Extract the (x, y) coordinate from the center of the cell holding the provided text.  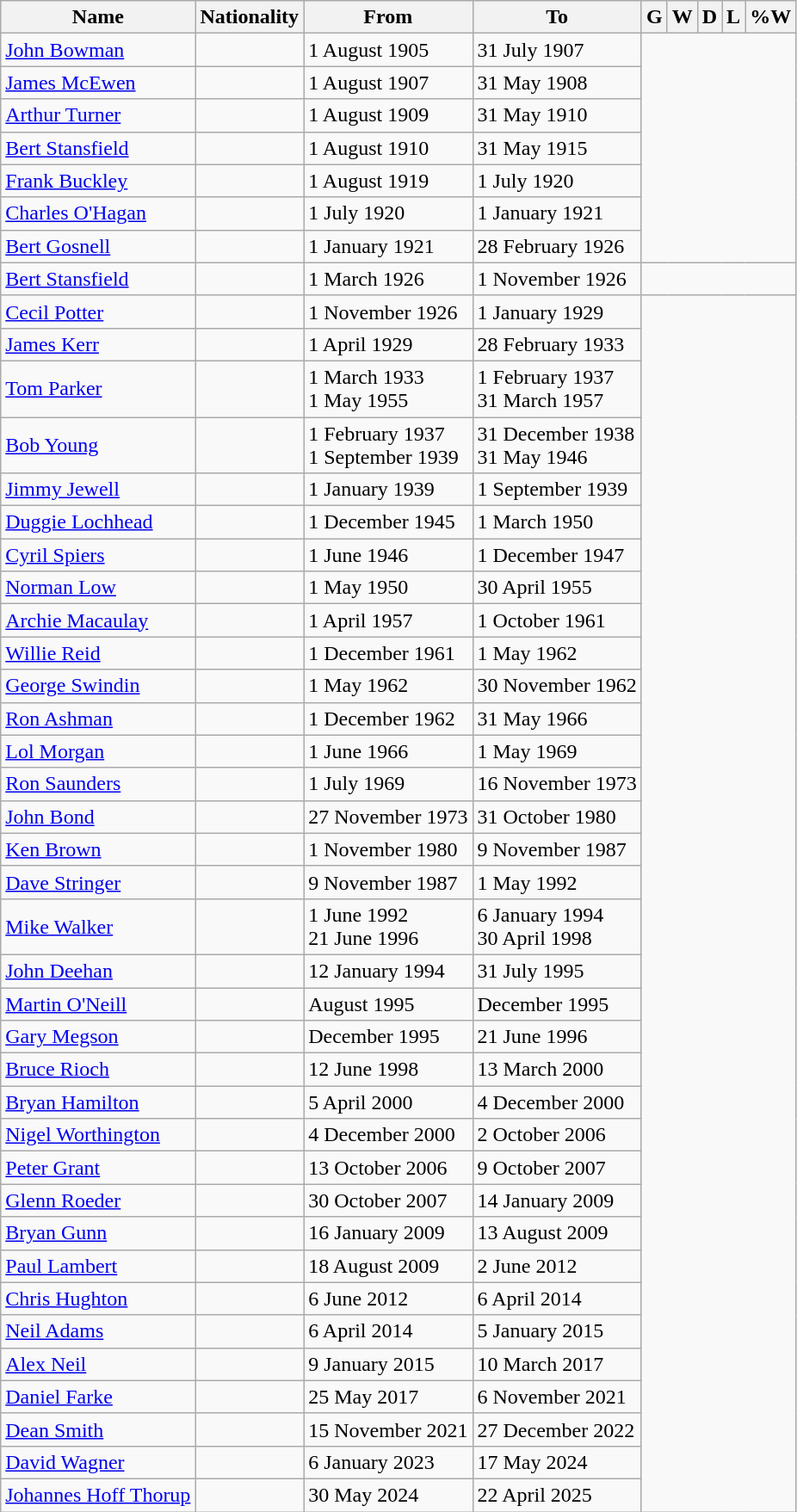
Lol Morgan (98, 751)
L (733, 17)
Bryan Gunn (98, 1233)
1 June 199221 June 1996 (388, 926)
16 November 1973 (557, 784)
21 June 1996 (557, 1037)
James McEwen (98, 83)
1 March 1926 (388, 279)
G (654, 17)
1 March 19331 May 1955 (388, 389)
31 May 1908 (557, 83)
28 February 1926 (557, 246)
31 May 1910 (557, 115)
22 April 2025 (557, 1495)
Archie Macaulay (98, 620)
25 May 2017 (388, 1397)
August 1995 (388, 1004)
Chris Hughton (98, 1299)
1 August 1905 (388, 50)
30 November 1962 (557, 686)
John Bowman (98, 50)
1 May 1950 (388, 588)
1 July 1969 (388, 784)
1 September 1939 (557, 490)
Glenn Roeder (98, 1200)
2 June 2012 (557, 1266)
Ron Ashman (98, 719)
Charles O'Hagan (98, 213)
1 August 1910 (388, 148)
28 February 1933 (557, 344)
16 January 2009 (388, 1233)
James Kerr (98, 344)
Neil Adams (98, 1331)
30 May 2024 (388, 1495)
12 June 1998 (388, 1070)
Ken Brown (98, 849)
27 December 2022 (557, 1429)
1 June 1966 (388, 751)
1 May 1969 (557, 751)
13 October 2006 (388, 1168)
9 January 2015 (388, 1364)
1 October 1961 (557, 620)
6 January 199430 April 1998 (557, 926)
Willie Reid (98, 653)
Daniel Farke (98, 1397)
Bob Young (98, 444)
George Swindin (98, 686)
31 December 193831 May 1946 (557, 444)
17 May 2024 (557, 1462)
Nationality (250, 17)
14 January 2009 (557, 1200)
27 November 1973 (388, 817)
Tom Parker (98, 389)
Name (98, 17)
From (388, 17)
15 November 2021 (388, 1429)
9 October 2007 (557, 1168)
To (557, 17)
John Deehan (98, 971)
31 July 1995 (557, 971)
12 January 1994 (388, 971)
Gary Megson (98, 1037)
30 October 2007 (388, 1200)
5 April 2000 (388, 1102)
Bryan Hamilton (98, 1102)
31 May 1915 (557, 148)
1 August 1909 (388, 115)
2 October 2006 (557, 1135)
1 February 193731 March 1957 (557, 389)
1 February 19371 September 1939 (388, 444)
%W (771, 17)
6 January 2023 (388, 1462)
Mike Walker (98, 926)
Ron Saunders (98, 784)
13 March 2000 (557, 1070)
10 March 2017 (557, 1364)
Dean Smith (98, 1429)
Frank Buckley (98, 181)
1 January 1939 (388, 490)
1 April 1957 (388, 620)
Peter Grant (98, 1168)
1 August 1919 (388, 181)
Nigel Worthington (98, 1135)
1 June 1946 (388, 555)
1 April 1929 (388, 344)
Martin O'Neill (98, 1004)
Arthur Turner (98, 115)
13 August 2009 (557, 1233)
1 December 1947 (557, 555)
1 January 1929 (557, 312)
1 May 1992 (557, 882)
18 August 2009 (388, 1266)
Cecil Potter (98, 312)
6 November 2021 (557, 1397)
31 July 1907 (557, 50)
5 January 2015 (557, 1331)
Norman Low (98, 588)
W (682, 17)
Johannes Hoff Thorup (98, 1495)
Dave Stringer (98, 882)
1 August 1907 (388, 83)
Bruce Rioch (98, 1070)
1 December 1962 (388, 719)
1 December 1961 (388, 653)
John Bond (98, 817)
D (709, 17)
1 December 1945 (388, 522)
30 April 1955 (557, 588)
Duggie Lochhead (98, 522)
Bert Gosnell (98, 246)
Alex Neil (98, 1364)
31 May 1966 (557, 719)
31 October 1980 (557, 817)
Paul Lambert (98, 1266)
Jimmy Jewell (98, 490)
1 March 1950 (557, 522)
6 June 2012 (388, 1299)
1 November 1980 (388, 849)
David Wagner (98, 1462)
Cyril Spiers (98, 555)
